Provide the (x, y) coordinate of the cell's center where the given text is located.  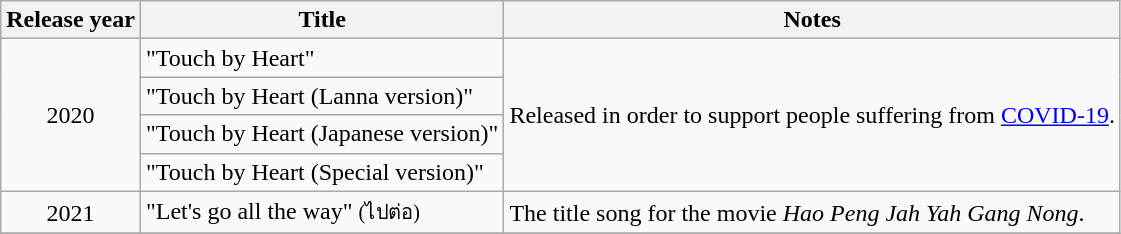
Notes (812, 20)
"Touch by Heart (Japanese version)" (322, 134)
2020 (71, 115)
"Touch by Heart (Special version)" (322, 172)
The title song for the movie Hao Peng Jah Yah Gang Nong. (812, 212)
Release year (71, 20)
"Let's go all the way" (ไปต่อ) (322, 212)
"Touch by Heart (Lanna version)" (322, 96)
Title (322, 20)
"Touch by Heart" (322, 58)
2021 (71, 212)
Released in order to support people suffering from COVID-19. (812, 115)
